From the cell containing the given text, extract its center point as [X, Y] coordinate. 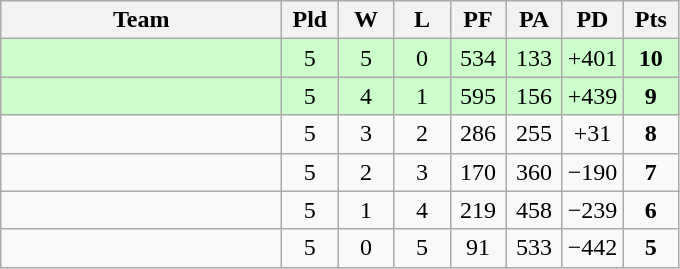
458 [534, 210]
255 [534, 134]
133 [534, 58]
8 [651, 134]
−442 [592, 248]
534 [478, 58]
595 [478, 96]
Pld [310, 20]
W [366, 20]
PD [592, 20]
+439 [592, 96]
−190 [592, 172]
91 [478, 248]
156 [534, 96]
+401 [592, 58]
9 [651, 96]
Pts [651, 20]
PA [534, 20]
7 [651, 172]
6 [651, 210]
L [422, 20]
170 [478, 172]
+31 [592, 134]
Team [142, 20]
10 [651, 58]
PF [478, 20]
286 [478, 134]
219 [478, 210]
360 [534, 172]
−239 [592, 210]
533 [534, 248]
